Output the [x, y] coordinate of the center of the cell containing the given text.  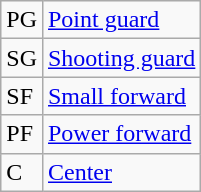
Shooting guard [121, 58]
Small forward [121, 96]
Point guard [121, 20]
Power forward [121, 134]
Center [121, 172]
SG [22, 58]
SF [22, 96]
PF [22, 134]
C [22, 172]
PG [22, 20]
